Return (x, y) of the center of cell containing provided text 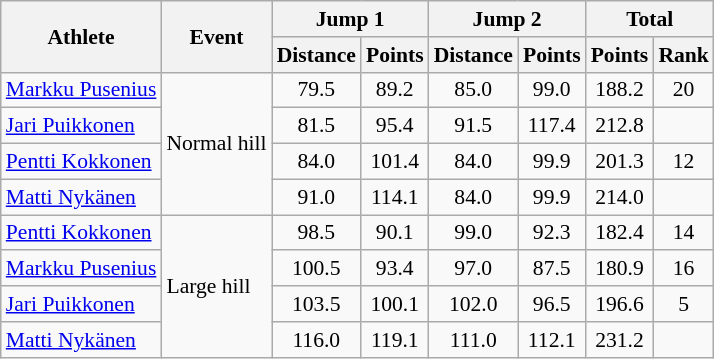
102.0 (474, 304)
20 (684, 90)
112.1 (552, 340)
180.9 (620, 269)
89.2 (395, 90)
101.4 (395, 162)
97.0 (474, 269)
98.5 (316, 233)
95.4 (395, 126)
116.0 (316, 340)
214.0 (620, 197)
100.1 (395, 304)
201.3 (620, 162)
90.1 (395, 233)
188.2 (620, 90)
93.4 (395, 269)
111.0 (474, 340)
Rank (684, 55)
182.4 (620, 233)
92.3 (552, 233)
Jump 2 (508, 19)
85.0 (474, 90)
91.0 (316, 197)
Normal hill (216, 143)
Total (650, 19)
87.5 (552, 269)
5 (684, 304)
79.5 (316, 90)
196.6 (620, 304)
96.5 (552, 304)
12 (684, 162)
16 (684, 269)
Event (216, 36)
14 (684, 233)
103.5 (316, 304)
91.5 (474, 126)
Large hill (216, 286)
100.5 (316, 269)
117.4 (552, 126)
Jump 1 (350, 19)
Athlete (82, 36)
231.2 (620, 340)
119.1 (395, 340)
114.1 (395, 197)
81.5 (316, 126)
212.8 (620, 126)
